From the cell containing the given text, extract its center point as [X, Y] coordinate. 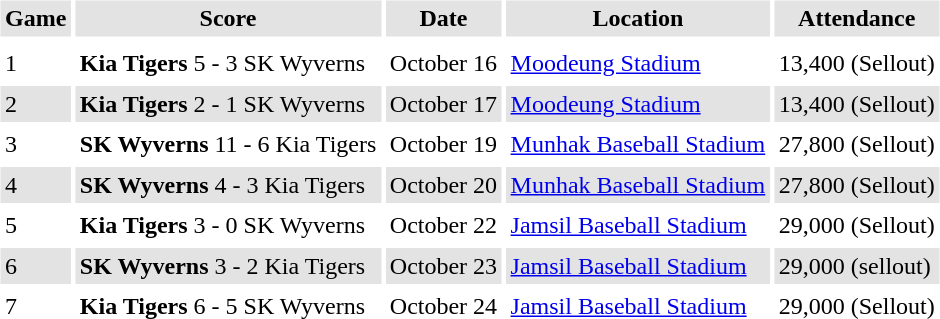
Kia Tigers 5 - 3 SK Wyverns [228, 64]
SK Wyverns 3 - 2 Kia Tigers [228, 266]
October 17 [443, 104]
29,000 (Sellout) [856, 226]
SK Wyverns 11 - 6 Kia Tigers [228, 144]
Score [228, 18]
Date [443, 18]
2 [35, 104]
October 19 [443, 144]
3 [35, 144]
October 22 [443, 226]
29,000 (sellout) [856, 266]
October 20 [443, 185]
6 [35, 266]
SK Wyverns 4 - 3 Kia Tigers [228, 185]
Attendance [856, 18]
Kia Tigers 2 - 1 SK Wyverns [228, 104]
Kia Tigers 3 - 0 SK Wyverns [228, 226]
Location [638, 18]
5 [35, 226]
Game [35, 18]
1 [35, 64]
4 [35, 185]
October 16 [443, 64]
October 23 [443, 266]
